Locate the cell with the specified text and output its [x, y] center coordinate. 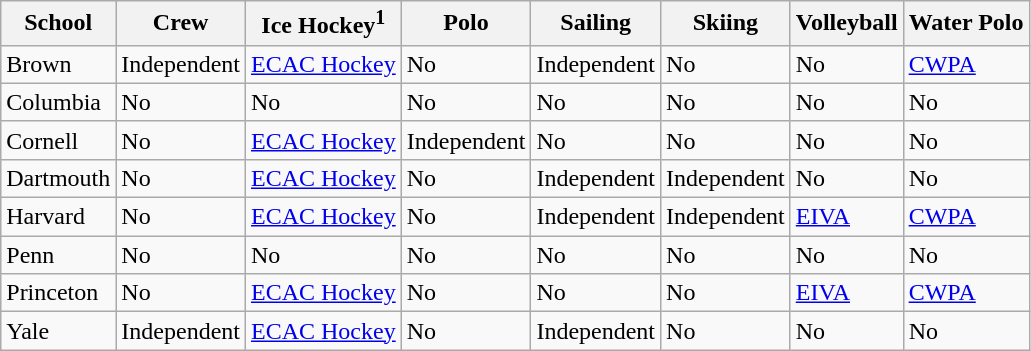
Polo [466, 24]
Dartmouth [58, 178]
Princeton [58, 293]
Skiing [726, 24]
Harvard [58, 217]
Brown [58, 64]
Yale [58, 331]
Volleyball [846, 24]
Sailing [596, 24]
Ice Hockey1 [323, 24]
Columbia [58, 102]
School [58, 24]
Crew [181, 24]
Cornell [58, 140]
Penn [58, 255]
Water Polo [966, 24]
